Output the [X, Y] coordinate of the center of the cell containing the given text.  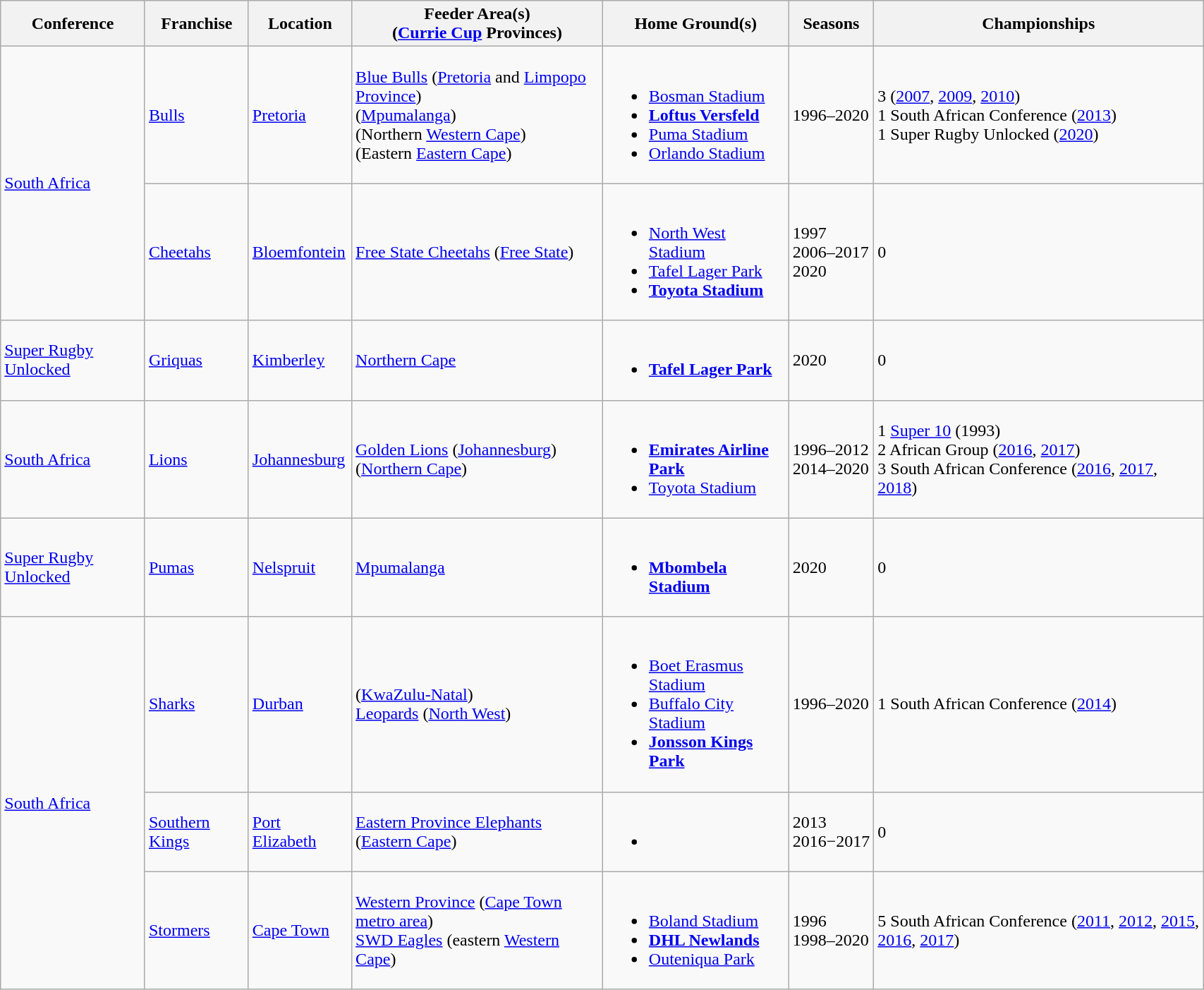
Griquas [196, 360]
Emirates Airline ParkToyota Stadium [695, 459]
Conference [73, 24]
Cheetahs [196, 252]
(KwaZulu-Natal) Leopards (North West) [478, 704]
Lions [196, 459]
Bosman StadiumLoftus VersfeldPuma StadiumOrlando Stadium [695, 115]
1 Super 10 (1993) 2 African Group (2016, 2017)3 South African Conference (2016, 2017, 2018) [1038, 459]
Durban [300, 704]
19972006–20172020 [831, 252]
Kimberley [300, 360]
Pretoria [300, 115]
Free State Cheetahs (Free State) [478, 252]
20132016−2017 [831, 831]
Tafel Lager Park [695, 360]
Southern Kings [196, 831]
Mpumalanga [478, 567]
Sharks [196, 704]
1 South African Conference (2014) [1038, 704]
Blue Bulls (Pretoria and Limpopo Province) (Mpumalanga) (Northern Western Cape) (Eastern Eastern Cape) [478, 115]
Nelspruit [300, 567]
Cape Town [300, 930]
Port Elizabeth [300, 831]
Stormers [196, 930]
Feeder Area(s)(Currie Cup Provinces) [478, 24]
Mbombela Stadium [695, 567]
Bulls [196, 115]
19961998–2020 [831, 930]
Eastern Province Elephants (Eastern Cape) [478, 831]
Boland StadiumDHL NewlandsOuteniqua Park [695, 930]
Golden Lions (Johannesburg) (Northern Cape) [478, 459]
Franchise [196, 24]
Boet Erasmus StadiumBuffalo City StadiumJonsson Kings Park [695, 704]
North West StadiumTafel Lager ParkToyota Stadium [695, 252]
1996–20122014–2020 [831, 459]
3 (2007, 2009, 2010)1 South African Conference (2013)1 Super Rugby Unlocked (2020) [1038, 115]
Location [300, 24]
5 South African Conference (2011, 2012, 2015, 2016, 2017) [1038, 930]
Western Province (Cape Town metro area) SWD Eagles (eastern Western Cape) [478, 930]
Pumas [196, 567]
Home Ground(s) [695, 24]
Johannesburg [300, 459]
Seasons [831, 24]
Championships [1038, 24]
Bloemfontein [300, 252]
Northern Cape [478, 360]
